Return (X, Y) of the center of cell containing provided text 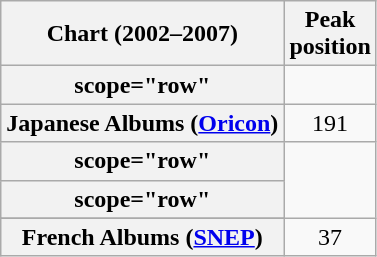
Japanese Albums (Oricon) (142, 123)
191 (330, 123)
Chart (2002–2007) (142, 34)
Peakposition (330, 34)
37 (330, 237)
French Albums (SNEP) (142, 237)
